Capture the cell that displays the provided text and extract its [x, y] central coordinate. 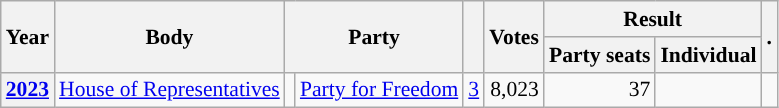
Body [170, 36]
Party [374, 36]
House of Representatives [170, 90]
8,023 [514, 90]
. [769, 36]
Year [28, 36]
Individual [708, 55]
37 [600, 90]
Party seats [600, 55]
Votes [514, 36]
3 [474, 90]
Party for Freedom [379, 90]
Result [653, 19]
2023 [28, 90]
